For the text-containing cell, return its midpoint in (X, Y) coordinate format. 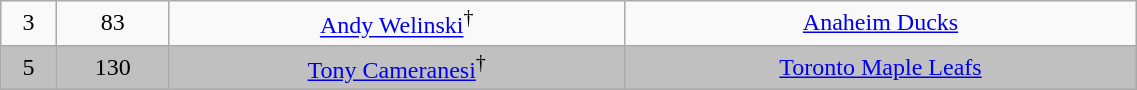
83 (112, 24)
Toronto Maple Leafs (880, 68)
Tony Cameranesi† (396, 68)
Andy Welinski† (396, 24)
Anaheim Ducks (880, 24)
3 (28, 24)
130 (112, 68)
5 (28, 68)
